Output the [x, y] coordinate of the center of the cell containing the given text.  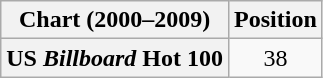
Position [276, 20]
38 [276, 58]
US Billboard Hot 100 [115, 58]
Chart (2000–2009) [115, 20]
